For the text-containing cell, return its midpoint in (x, y) coordinate format. 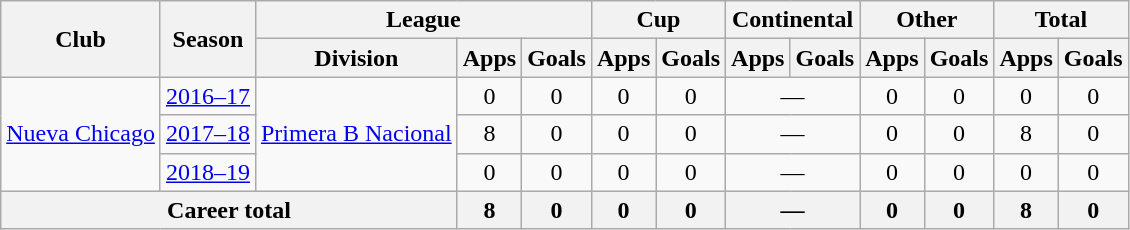
Continental (793, 20)
Other (927, 20)
Primera B Nacional (356, 134)
2016–17 (208, 96)
2017–18 (208, 134)
Career total (229, 210)
Cup (658, 20)
2018–19 (208, 172)
League (423, 20)
Division (356, 58)
Club (81, 39)
Nueva Chicago (81, 134)
Total (1061, 20)
Season (208, 39)
